Extract the [X, Y] coordinate from the center of the cell holding the provided text.  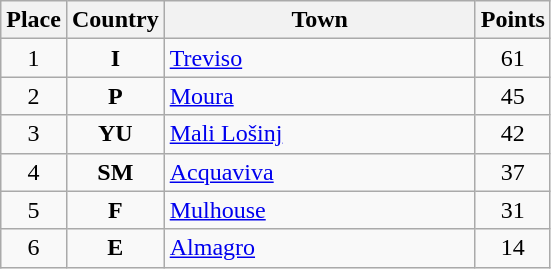
F [115, 210]
14 [512, 248]
5 [34, 210]
45 [512, 96]
61 [512, 58]
YU [115, 134]
42 [512, 134]
Mali Lošinj [320, 134]
3 [34, 134]
Place [34, 20]
SM [115, 172]
37 [512, 172]
6 [34, 248]
E [115, 248]
P [115, 96]
I [115, 58]
Treviso [320, 58]
Country [115, 20]
Town [320, 20]
Mulhouse [320, 210]
Acquaviva [320, 172]
4 [34, 172]
Moura [320, 96]
Almagro [320, 248]
1 [34, 58]
Points [512, 20]
2 [34, 96]
31 [512, 210]
